For the text-containing cell, return its midpoint in [x, y] coordinate format. 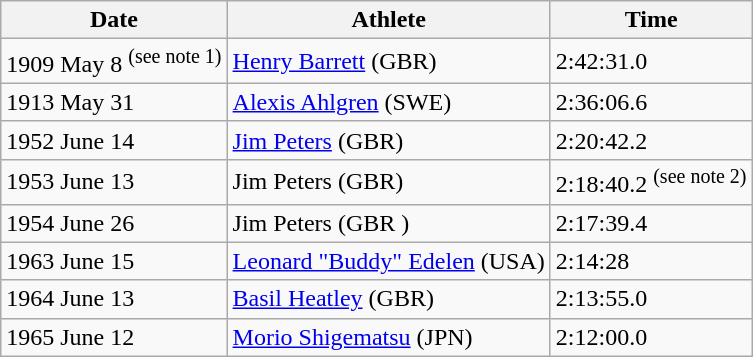
2:42:31.0 [651, 62]
1963 June 15 [114, 261]
Morio Shigematsu (JPN) [388, 337]
Henry Barrett (GBR) [388, 62]
1952 June 14 [114, 140]
1913 May 31 [114, 102]
1953 June 13 [114, 182]
2:20:42.2 [651, 140]
Jim Peters (GBR ) [388, 223]
1909 May 8 (see note 1) [114, 62]
2:13:55.0 [651, 299]
Time [651, 20]
1964 June 13 [114, 299]
Basil Heatley (GBR) [388, 299]
Date [114, 20]
2:12:00.0 [651, 337]
1954 June 26 [114, 223]
2:14:28 [651, 261]
1965 June 12 [114, 337]
2:18:40.2 (see note 2) [651, 182]
Leonard "Buddy" Edelen (USA) [388, 261]
2:17:39.4 [651, 223]
Athlete [388, 20]
2:36:06.6 [651, 102]
Alexis Ahlgren (SWE) [388, 102]
